Search for the cell housing the specified text and yield its [X, Y] center coordinate. 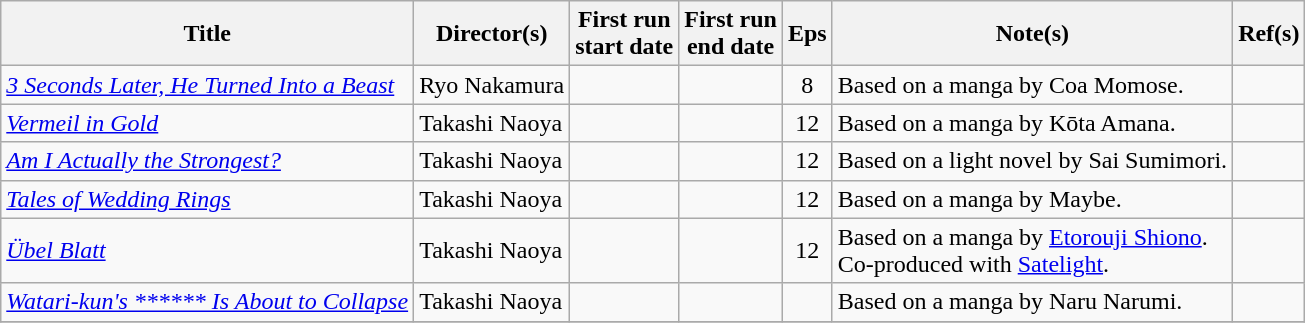
3 Seconds Later, He Turned Into a Beast [208, 85]
First runstart date [624, 34]
Watari-kun's ****** Is About to Collapse [208, 302]
Übel Blatt [208, 250]
Based on a light novel by Sai Sumimori. [1032, 161]
Ryo Nakamura [492, 85]
Based on a manga by Etorouji Shiono.Co-produced with Satelight. [1032, 250]
Title [208, 34]
Ref(s) [1269, 34]
Director(s) [492, 34]
8 [807, 85]
Note(s) [1032, 34]
Based on a manga by Maybe. [1032, 199]
Vermeil in Gold [208, 123]
Based on a manga by Kōta Amana. [1032, 123]
Am I Actually the Strongest? [208, 161]
First runend date [731, 34]
Tales of Wedding Rings [208, 199]
Based on a manga by Coa Momose. [1032, 85]
Based on a manga by Naru Narumi. [1032, 302]
Eps [807, 34]
